Pinpoint the cell where the given text exists, returning its (X, Y) midpoint coordinate. 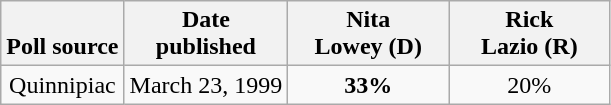
20% (530, 85)
Quinnipiac (62, 85)
33% (368, 85)
March 23, 1999 (206, 85)
Datepublished (206, 34)
NitaLowey (D) (368, 34)
RickLazio (R) (530, 34)
Poll source (62, 34)
